Extract the (x, y) coordinate from the center of the cell holding the provided text.  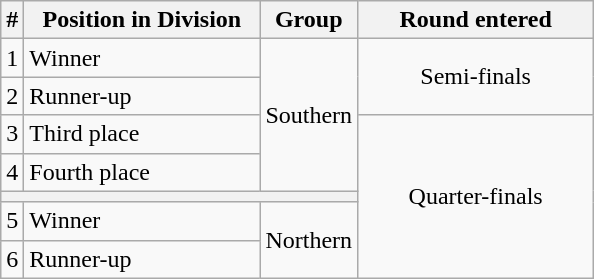
Fourth place (142, 172)
2 (12, 96)
6 (12, 259)
5 (12, 221)
# (12, 20)
Third place (142, 134)
Semi-finals (476, 77)
Southern (309, 115)
Northern (309, 240)
4 (12, 172)
Group (309, 20)
1 (12, 58)
Position in Division (142, 20)
3 (12, 134)
Round entered (476, 20)
Quarter-finals (476, 196)
